Output the (X, Y) coordinate of the center of the cell containing the given text.  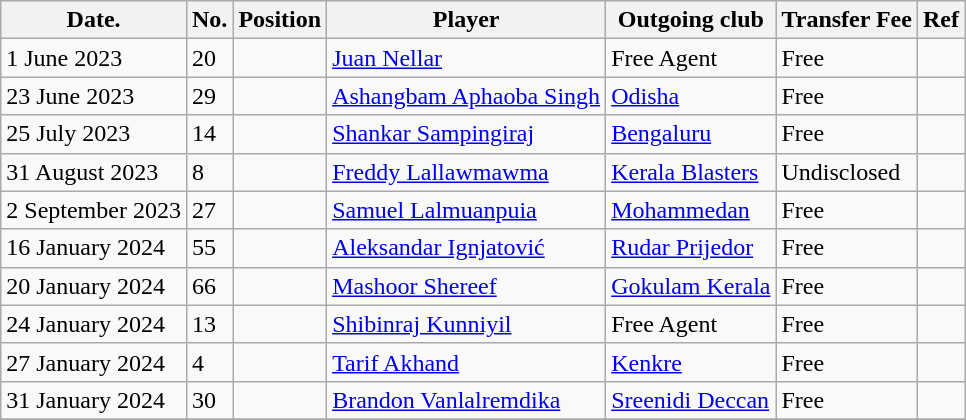
Mashoor Shereef (466, 286)
8 (209, 172)
Undisclosed (846, 172)
Aleksandar Ignjatović (466, 248)
Freddy Lallawmawma (466, 172)
Sreenidi Deccan (691, 400)
27 (209, 210)
Samuel Lalmuanpuia (466, 210)
Kerala Blasters (691, 172)
Outgoing club (691, 20)
Odisha (691, 96)
Shibinraj Kunniyil (466, 324)
Ref (940, 20)
23 June 2023 (94, 96)
24 January 2024 (94, 324)
13 (209, 324)
Bengaluru (691, 134)
No. (209, 20)
Mohammedan (691, 210)
25 July 2023 (94, 134)
Position (280, 20)
55 (209, 248)
Juan Nellar (466, 58)
1 June 2023 (94, 58)
14 (209, 134)
30 (209, 400)
Shankar Sampingiraj (466, 134)
Rudar Prijedor (691, 248)
Kenkre (691, 362)
31 August 2023 (94, 172)
Transfer Fee (846, 20)
4 (209, 362)
Ashangbam Aphaoba Singh (466, 96)
Date. (94, 20)
20 (209, 58)
Player (466, 20)
27 January 2024 (94, 362)
66 (209, 286)
29 (209, 96)
20 January 2024 (94, 286)
31 January 2024 (94, 400)
Gokulam Kerala (691, 286)
Brandon Vanlalremdika (466, 400)
16 January 2024 (94, 248)
Tarif Akhand (466, 362)
2 September 2023 (94, 210)
